From the cell containing the given text, extract its center point as (x, y) coordinate. 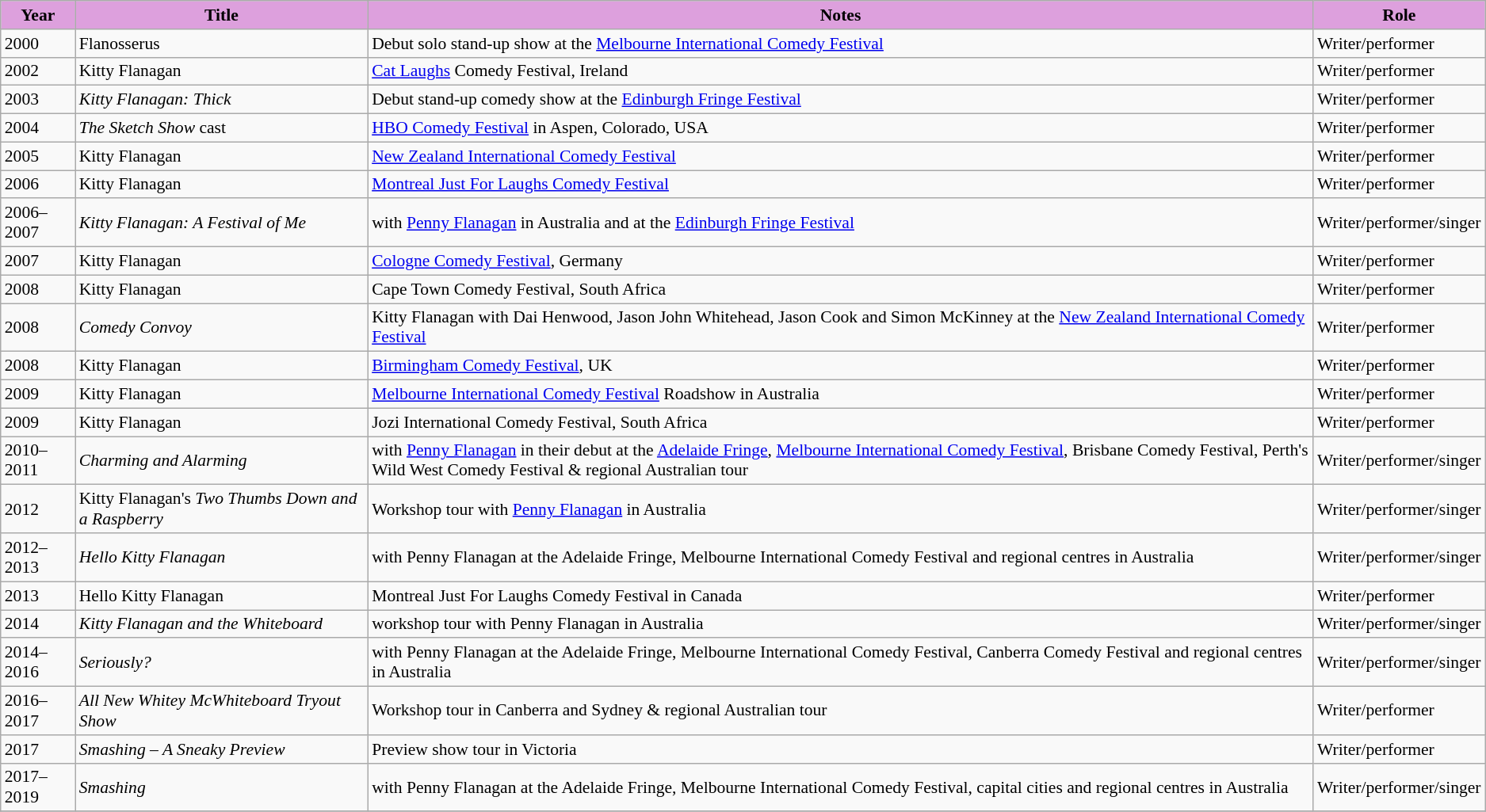
2000 (38, 44)
2014–2016 (38, 662)
Kitty Flanagan: Thick (222, 100)
All New Whitey McWhiteboard Tryout Show (222, 711)
Workshop tour with Penny Flanagan in Australia (840, 509)
Cat Laughs Comedy Festival, Ireland (840, 71)
Cologne Comedy Festival, Germany (840, 261)
Title (222, 15)
Preview show tour in Victoria (840, 749)
Notes (840, 15)
Smashing (222, 787)
Comedy Convoy (222, 328)
2017–2019 (38, 787)
2006–2007 (38, 223)
Birmingham Comedy Festival, UK (840, 366)
Smashing – A Sneaky Preview (222, 749)
Workshop tour in Canberra and Sydney & regional Australian tour (840, 711)
2003 (38, 100)
HBO Comedy Festival in Aspen, Colorado, USA (840, 128)
2010–2011 (38, 461)
Year (38, 15)
2016–2017 (38, 711)
Role (1400, 15)
Kitty Flanagan: A Festival of Me (222, 223)
2004 (38, 128)
Montreal Just For Laughs Comedy Festival in Canada (840, 596)
with Penny Flanagan in Australia and at the Edinburgh Fringe Festival (840, 223)
2012 (38, 509)
The Sketch Show cast (222, 128)
with Penny Flanagan at the Adelaide Fringe, Melbourne International Comedy Festival, capital cities and regional centres in Australia (840, 787)
Jozi International Comedy Festival, South Africa (840, 422)
Kitty Flanagan and the Whiteboard (222, 624)
Kitty Flanagan with Dai Henwood, Jason John Whitehead, Jason Cook and Simon McKinney at the New Zealand International Comedy Festival (840, 328)
Seriously? (222, 662)
2007 (38, 261)
Montreal Just For Laughs Comedy Festival (840, 185)
2012–2013 (38, 558)
2013 (38, 596)
New Zealand International Comedy Festival (840, 156)
Debut stand-up comedy show at the Edinburgh Fringe Festival (840, 100)
with Penny Flanagan at the Adelaide Fringe, Melbourne International Comedy Festival, Canberra Comedy Festival and regional centres in Australia (840, 662)
Kitty Flanagan's Two Thumbs Down and a Raspberry (222, 509)
2017 (38, 749)
2002 (38, 71)
workshop tour with Penny Flanagan in Australia (840, 624)
Charming and Alarming (222, 461)
Cape Town Comedy Festival, South Africa (840, 289)
2005 (38, 156)
Melbourne International Comedy Festival Roadshow in Australia (840, 395)
2006 (38, 185)
2014 (38, 624)
with Penny Flanagan at the Adelaide Fringe, Melbourne International Comedy Festival and regional centres in Australia (840, 558)
Flanosserus (222, 44)
Debut solo stand-up show at the Melbourne International Comedy Festival (840, 44)
